Extract the (x, y) coordinate from the center of the cell holding the provided text.  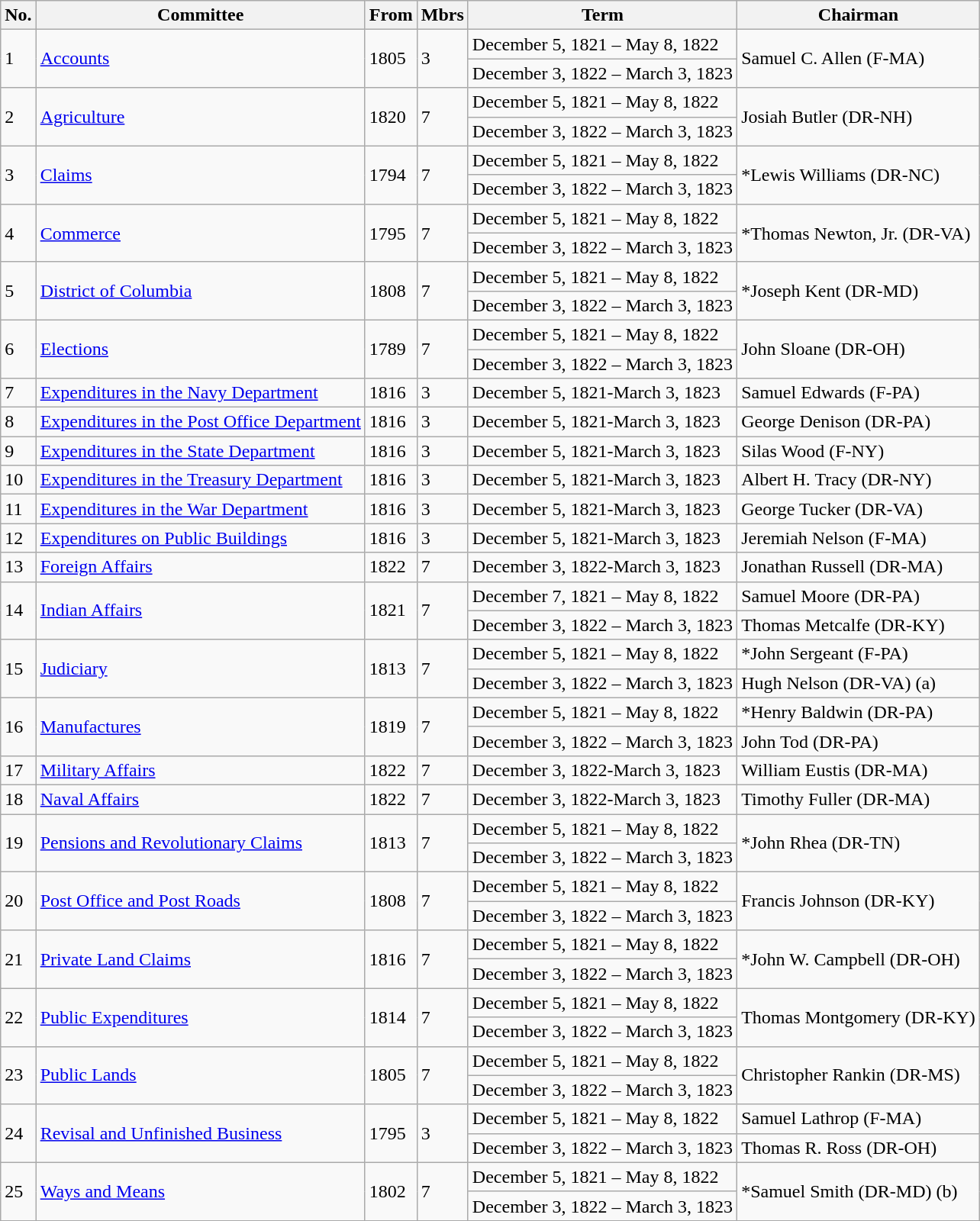
Private Land Claims (200, 959)
*Lewis Williams (DR-NC) (859, 175)
2 (18, 117)
1820 (391, 117)
Timothy Fuller (DR-MA) (859, 799)
Agriculture (200, 117)
Expenditures in the War Department (200, 509)
Jeremiah Nelson (F-MA) (859, 538)
5 (18, 291)
20 (18, 901)
4 (18, 233)
Expenditures on Public Buildings (200, 538)
John Sloane (DR-OH) (859, 349)
6 (18, 349)
Naval Affairs (200, 799)
Post Office and Post Roads (200, 901)
14 (18, 610)
8 (18, 422)
1794 (391, 175)
1 (18, 59)
Manufactures (200, 726)
Committee (200, 15)
Thomas Montgomery (DR-KY) (859, 1017)
Francis Johnson (DR-KY) (859, 901)
Albert H. Tracy (DR-NY) (859, 480)
*John Rhea (DR-TN) (859, 842)
Term (602, 15)
25 (18, 1191)
13 (18, 567)
Indian Affairs (200, 610)
Ways and Means (200, 1191)
*John W. Campbell (DR-OH) (859, 959)
*Joseph Kent (DR-MD) (859, 291)
11 (18, 509)
William Eustis (DR-MA) (859, 770)
Public Lands (200, 1075)
Expenditures in the Post Office Department (200, 422)
1814 (391, 1017)
Samuel Lathrop (F-MA) (859, 1119)
24 (18, 1133)
17 (18, 770)
Elections (200, 349)
12 (18, 538)
From (391, 15)
1821 (391, 610)
Public Expenditures (200, 1017)
*John Sergeant (F-PA) (859, 654)
George Tucker (DR-VA) (859, 509)
15 (18, 668)
Commerce (200, 233)
1802 (391, 1191)
Claims (200, 175)
1789 (391, 349)
Revisal and Unfinished Business (200, 1133)
19 (18, 842)
Josiah Butler (DR-NH) (859, 117)
Samuel C. Allen (F-MA) (859, 59)
Chairman (859, 15)
Expenditures in the Treasury Department (200, 480)
Military Affairs (200, 770)
1819 (391, 726)
Expenditures in the State Department (200, 451)
10 (18, 480)
Christopher Rankin (DR-MS) (859, 1075)
23 (18, 1075)
George Denison (DR-PA) (859, 422)
18 (18, 799)
Judiciary (200, 668)
Silas Wood (F-NY) (859, 451)
22 (18, 1017)
21 (18, 959)
District of Columbia (200, 291)
Foreign Affairs (200, 567)
No. (18, 15)
Samuel Edwards (F-PA) (859, 393)
Jonathan Russell (DR-MA) (859, 567)
Accounts (200, 59)
Thomas R. Ross (DR-OH) (859, 1148)
16 (18, 726)
*Samuel Smith (DR-MD) (b) (859, 1191)
Samuel Moore (DR-PA) (859, 596)
*Thomas Newton, Jr. (DR-VA) (859, 233)
John Tod (DR-PA) (859, 741)
Expenditures in the Navy Department (200, 393)
Pensions and Revolutionary Claims (200, 842)
*Henry Baldwin (DR-PA) (859, 712)
Mbrs (443, 15)
9 (18, 451)
Hugh Nelson (DR-VA) (a) (859, 683)
Thomas Metcalfe (DR-KY) (859, 625)
December 7, 1821 – May 8, 1822 (602, 596)
